Detect which cell encompasses the target text, then output its (x, y) center coordinate. 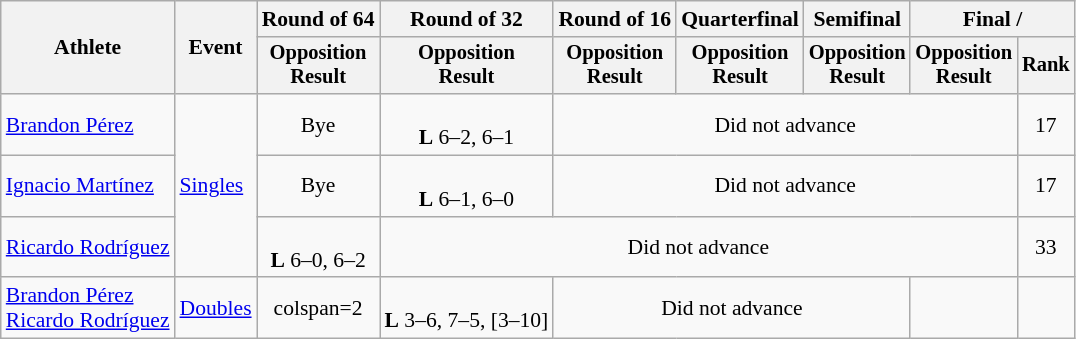
Athlete (88, 48)
Ignacio Martínez (88, 186)
Event (216, 48)
Singles (216, 186)
L 3–6, 7–5, [3–10] (467, 308)
L 6–2, 6–1 (467, 124)
Round of 16 (614, 19)
Brandon Pérez (88, 124)
Doubles (216, 308)
L 6–0, 6–2 (318, 248)
colspan=2 (318, 308)
Brandon PérezRicardo Rodríguez (88, 308)
Rank (1046, 66)
Quarterfinal (740, 19)
L 6–1, 6–0 (467, 186)
Ricardo Rodríguez (88, 248)
Semifinal (858, 19)
Round of 32 (467, 19)
Round of 64 (318, 19)
33 (1046, 248)
Final / (992, 19)
